Pinpoint the cell where the given text exists, returning its [x, y] midpoint coordinate. 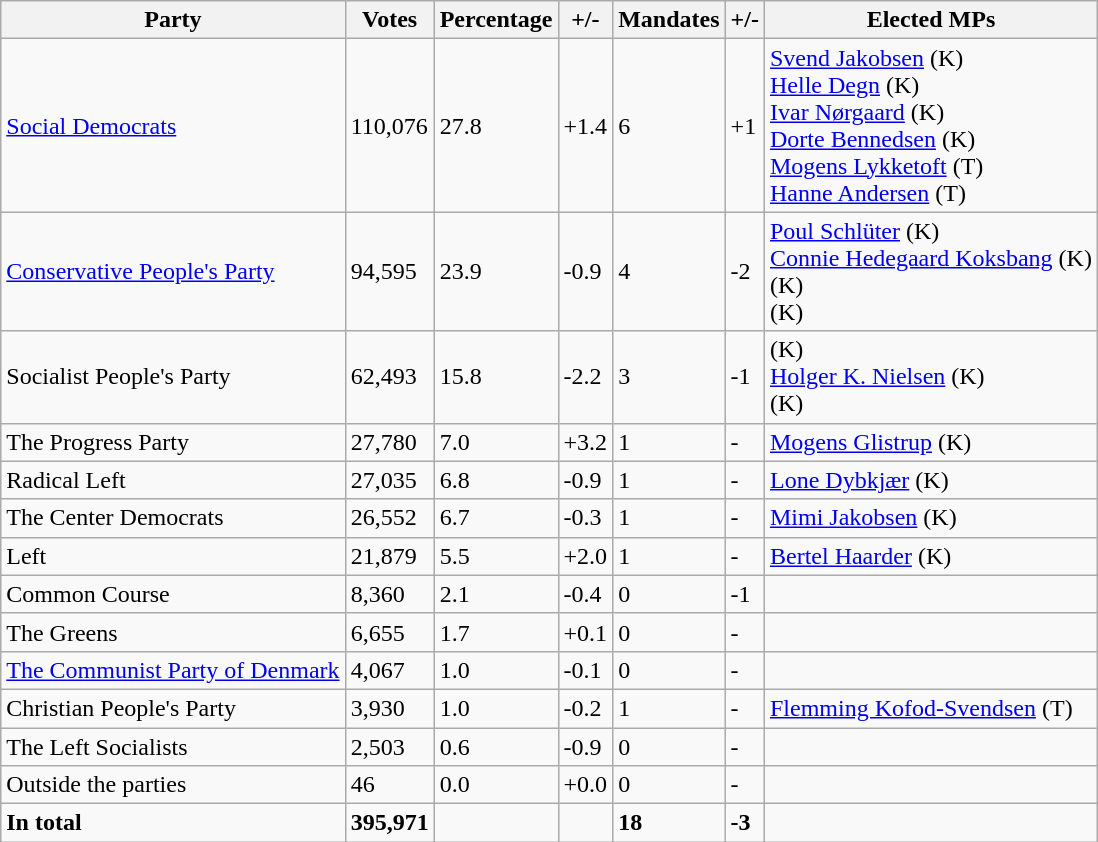
Socialist People's Party [173, 377]
Party [173, 20]
In total [173, 823]
23.9 [496, 272]
26,552 [390, 518]
Radical Left [173, 480]
2,503 [390, 747]
-2 [744, 272]
Bertel Haarder (K) [930, 556]
Flemming Kofod-Svendsen (T) [930, 708]
4 [669, 272]
+1 [744, 126]
The Progress Party [173, 442]
6.7 [496, 518]
Elected MPs [930, 20]
15.8 [496, 377]
8,360 [390, 594]
6 [669, 126]
18 [669, 823]
Svend Jakobsen (K)Helle Degn (K)Ivar Nørgaard (K)Dorte Bennedsen (K)Mogens Lykketoft (T)Hanne Andersen (T) [930, 126]
4,067 [390, 670]
27.8 [496, 126]
+0.0 [586, 785]
The Greens [173, 632]
Lone Dybkjær (K) [930, 480]
6.8 [496, 480]
46 [390, 785]
Mimi Jakobsen (K) [930, 518]
0.0 [496, 785]
Left [173, 556]
+1.4 [586, 126]
Conservative People's Party [173, 272]
3,930 [390, 708]
27,035 [390, 480]
The Left Socialists [173, 747]
+0.1 [586, 632]
Votes [390, 20]
+2.0 [586, 556]
Common Course [173, 594]
3 [669, 377]
6,655 [390, 632]
110,076 [390, 126]
-0.3 [586, 518]
The Communist Party of Denmark [173, 670]
Social Democrats [173, 126]
5.5 [496, 556]
Percentage [496, 20]
62,493 [390, 377]
2.1 [496, 594]
27,780 [390, 442]
94,595 [390, 272]
(K)Holger K. Nielsen (K) (K) [930, 377]
-0.4 [586, 594]
Christian People's Party [173, 708]
+3.2 [586, 442]
Mandates [669, 20]
The Center Democrats [173, 518]
-0.2 [586, 708]
-0.1 [586, 670]
-2.2 [586, 377]
Mogens Glistrup (K) [930, 442]
0.6 [496, 747]
21,879 [390, 556]
-3 [744, 823]
1.7 [496, 632]
Outside the parties [173, 785]
7.0 [496, 442]
395,971 [390, 823]
Poul Schlüter (K)Connie Hedegaard Koksbang (K) (K) (K) [930, 272]
